Locate the cell with the specified text and output its [x, y] center coordinate. 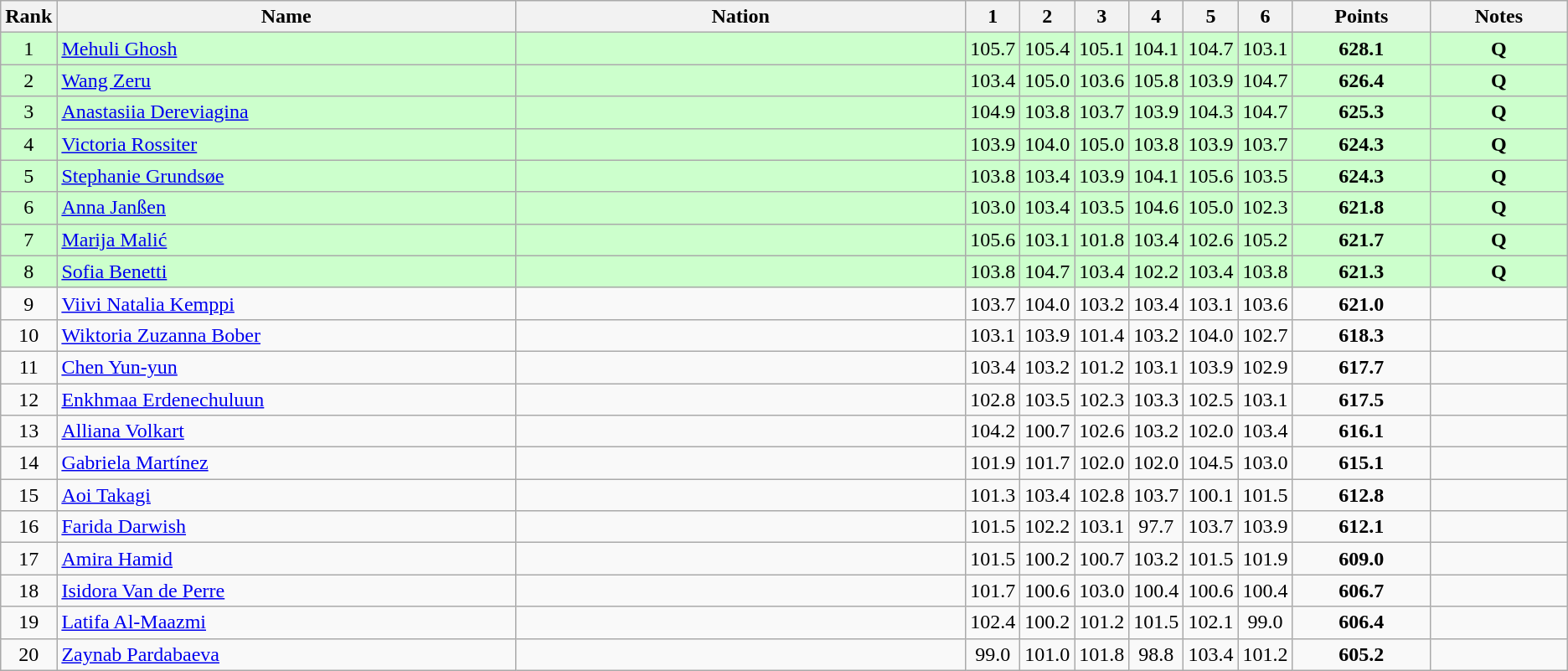
Amira Hamid [286, 559]
104.9 [993, 112]
Notes [1499, 17]
Sofia Benetti [286, 271]
98.8 [1156, 654]
Victoria Rossiter [286, 144]
Farida Darwish [286, 527]
617.7 [1362, 367]
612.1 [1362, 527]
Viivi Natalia Kemppi [286, 303]
Name [286, 17]
100.1 [1211, 495]
102.4 [993, 622]
609.0 [1362, 559]
101.0 [1047, 654]
12 [28, 400]
105.8 [1156, 80]
Alliana Volkart [286, 431]
Isidora Van de Perre [286, 591]
Gabriela Martínez [286, 463]
612.8 [1362, 495]
Zaynab Pardabaeva [286, 654]
102.7 [1265, 335]
621.3 [1362, 271]
104.6 [1156, 208]
97.7 [1156, 527]
621.0 [1362, 303]
104.3 [1211, 112]
Rank [28, 17]
104.5 [1211, 463]
625.3 [1362, 112]
Enkhmaa Erdenechuluun [286, 400]
606.4 [1362, 622]
102.5 [1211, 400]
11 [28, 367]
9 [28, 303]
606.7 [1362, 591]
17 [28, 559]
102.9 [1265, 367]
105.1 [1102, 49]
103.3 [1156, 400]
621.7 [1362, 240]
Aoi Takagi [286, 495]
15 [28, 495]
7 [28, 240]
Marija Malić [286, 240]
616.1 [1362, 431]
10 [28, 335]
617.5 [1362, 400]
101.4 [1102, 335]
105.2 [1265, 240]
Chen Yun-yun [286, 367]
16 [28, 527]
621.8 [1362, 208]
626.4 [1362, 80]
Mehuli Ghosh [286, 49]
Anna Janßen [286, 208]
102.1 [1211, 622]
104.2 [993, 431]
Anastasiia Dereviagina [286, 112]
20 [28, 654]
Points [1362, 17]
18 [28, 591]
19 [28, 622]
Latifa Al-Maazmi [286, 622]
628.1 [1362, 49]
Nation [740, 17]
618.3 [1362, 335]
14 [28, 463]
Stephanie Grundsøe [286, 176]
105.4 [1047, 49]
615.1 [1362, 463]
8 [28, 271]
Wang Zeru [286, 80]
13 [28, 431]
105.7 [993, 49]
Wiktoria Zuzanna Bober [286, 335]
101.3 [993, 495]
605.2 [1362, 654]
